Search for the cell housing the specified text and yield its [x, y] center coordinate. 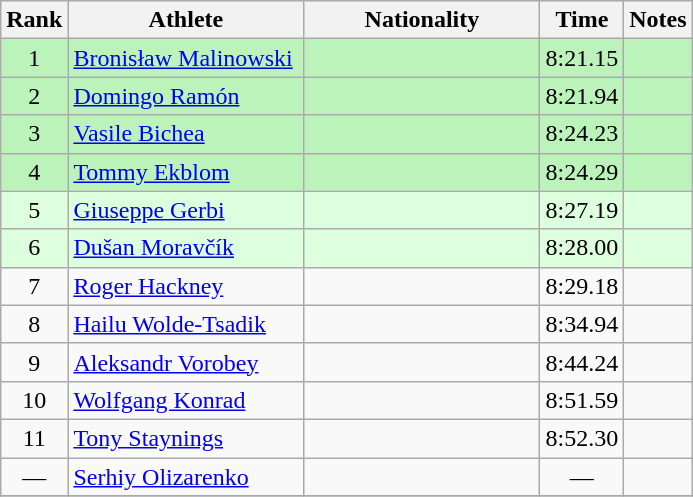
8:29.18 [582, 286]
8:34.94 [582, 324]
Nationality [422, 20]
8 [34, 324]
Time [582, 20]
2 [34, 96]
3 [34, 134]
11 [34, 438]
8:44.24 [582, 362]
Bronisław Malinowski [186, 58]
Tommy Ekblom [186, 172]
1 [34, 58]
8:24.29 [582, 172]
Serhiy Olizarenko [186, 477]
8:21.94 [582, 96]
6 [34, 248]
Wolfgang Konrad [186, 400]
Giuseppe Gerbi [186, 210]
7 [34, 286]
Aleksandr Vorobey [186, 362]
8:52.30 [582, 438]
8:51.59 [582, 400]
5 [34, 210]
Notes [658, 20]
Tony Staynings [186, 438]
9 [34, 362]
8:27.19 [582, 210]
8:24.23 [582, 134]
Hailu Wolde-Tsadik [186, 324]
Vasile Bichea [186, 134]
8:28.00 [582, 248]
10 [34, 400]
8:21.15 [582, 58]
4 [34, 172]
Domingo Ramón [186, 96]
Roger Hackney [186, 286]
Rank [34, 20]
Athlete [186, 20]
Dušan Moravčík [186, 248]
